From the cell containing the given text, extract its center point as [x, y] coordinate. 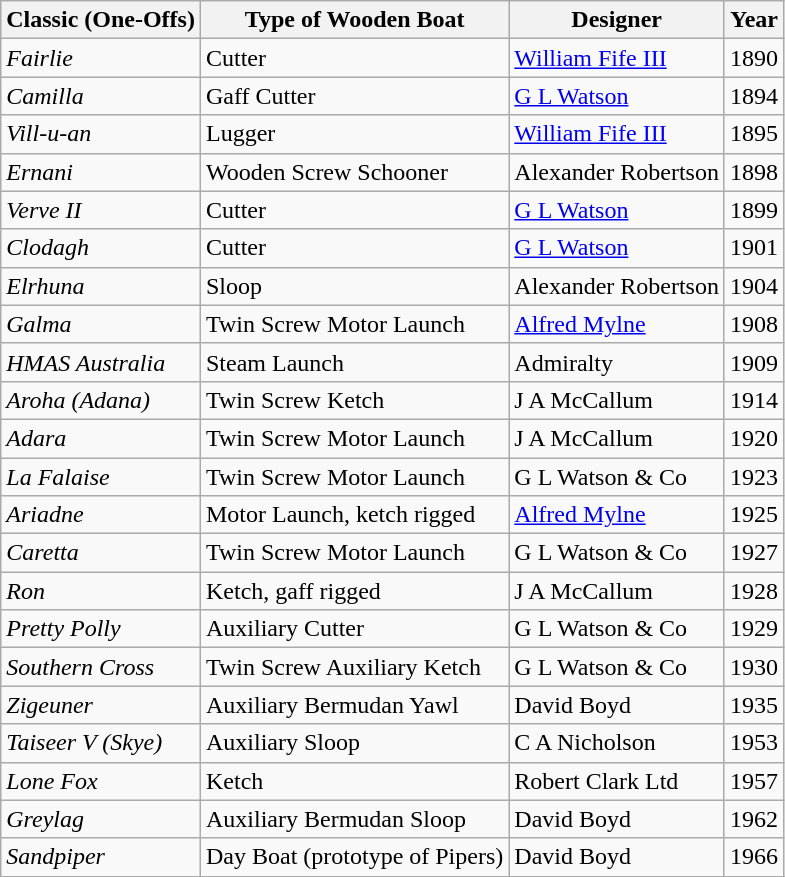
Steam Launch [354, 362]
1957 [754, 781]
1935 [754, 705]
1901 [754, 248]
Day Boat (prototype of Pipers) [354, 857]
Taiseer V (Skye) [101, 743]
Clodagh [101, 248]
1920 [754, 438]
Classic (One-Offs) [101, 20]
Auxiliary Bermudan Yawl [354, 705]
Motor Launch, ketch rigged [354, 515]
Fairlie [101, 58]
1898 [754, 172]
Elrhuna [101, 286]
La Falaise [101, 477]
Vill-u-an [101, 134]
Ketch [354, 781]
1908 [754, 324]
Year [754, 20]
1929 [754, 629]
1927 [754, 553]
Designer [617, 20]
Southern Cross [101, 667]
Auxiliary Bermudan Sloop [354, 819]
1914 [754, 400]
Pretty Polly [101, 629]
1925 [754, 515]
1904 [754, 286]
1890 [754, 58]
Greylag [101, 819]
Auxiliary Cutter [354, 629]
Zigeuner [101, 705]
1962 [754, 819]
Type of Wooden Boat [354, 20]
Aroha (Adana) [101, 400]
Lugger [354, 134]
Twin Screw Ketch [354, 400]
1953 [754, 743]
1966 [754, 857]
HMAS Australia [101, 362]
Ariadne [101, 515]
Adara [101, 438]
1909 [754, 362]
1894 [754, 96]
Wooden Screw Schooner [354, 172]
Verve II [101, 210]
Robert Clark Ltd [617, 781]
Sandpiper [101, 857]
Lone Fox [101, 781]
Admiralty [617, 362]
Ketch, gaff rigged [354, 591]
1899 [754, 210]
Twin Screw Auxiliary Ketch [354, 667]
Ron [101, 591]
1923 [754, 477]
C A Nicholson [617, 743]
1895 [754, 134]
Camilla [101, 96]
Sloop [354, 286]
1930 [754, 667]
1928 [754, 591]
Gaff Cutter [354, 96]
Galma [101, 324]
Caretta [101, 553]
Ernani [101, 172]
Auxiliary Sloop [354, 743]
